Return [X, Y] of the center of cell containing provided text 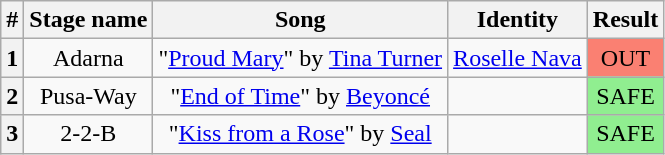
3 [12, 134]
Roselle Nava [518, 58]
Adarna [88, 58]
"Proud Mary" by Tina Turner [300, 58]
Stage name [88, 20]
Pusa-Way [88, 96]
1 [12, 58]
"End of Time" by Beyoncé [300, 96]
Result [625, 20]
# [12, 20]
OUT [625, 58]
2 [12, 96]
Identity [518, 20]
"Kiss from a Rose" by Seal [300, 134]
2-2-B [88, 134]
Song [300, 20]
